Extract the (x, y) coordinate from the center of the cell holding the provided text.  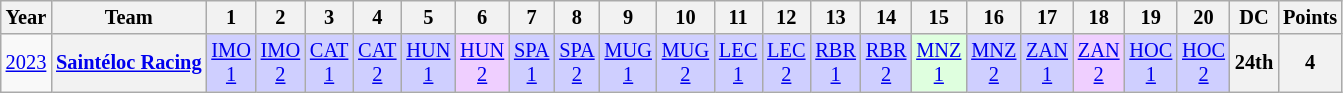
SPA1 (532, 63)
CAT1 (329, 63)
Points (1310, 17)
ZAN1 (1047, 63)
MUG2 (686, 63)
DC (1254, 17)
MNZ1 (938, 63)
Team (128, 17)
HOC1 (1150, 63)
14 (886, 17)
LEC1 (738, 63)
1 (230, 17)
9 (628, 17)
8 (576, 17)
HOC2 (1204, 63)
24th (1254, 63)
12 (786, 17)
RBR2 (886, 63)
LEC2 (786, 63)
Saintéloc Racing (128, 63)
CAT2 (377, 63)
10 (686, 17)
ZAN2 (1099, 63)
Year (26, 17)
11 (738, 17)
13 (835, 17)
MNZ2 (994, 63)
2 (280, 17)
6 (482, 17)
2023 (26, 63)
IMO1 (230, 63)
16 (994, 17)
IMO2 (280, 63)
20 (1204, 17)
15 (938, 17)
5 (428, 17)
MUG1 (628, 63)
17 (1047, 17)
18 (1099, 17)
19 (1150, 17)
7 (532, 17)
3 (329, 17)
HUN1 (428, 63)
RBR1 (835, 63)
HUN2 (482, 63)
SPA2 (576, 63)
